Detect which cell encompasses the target text, then output its (X, Y) center coordinate. 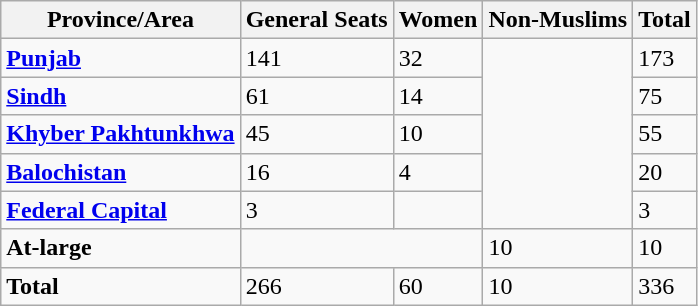
Women (438, 20)
45 (316, 134)
55 (665, 134)
75 (665, 96)
336 (665, 286)
General Seats (316, 20)
Non-Muslims (558, 20)
32 (438, 58)
4 (438, 172)
Federal Capital (120, 210)
Khyber Pakhtunkhwa (120, 134)
60 (438, 286)
141 (316, 58)
173 (665, 58)
16 (316, 172)
61 (316, 96)
Balochistan (120, 172)
Sindh (120, 96)
At-large (120, 248)
20 (665, 172)
266 (316, 286)
Punjab (120, 58)
Province/Area (120, 20)
14 (438, 96)
